Locate the cell with the specified text and output its (X, Y) center coordinate. 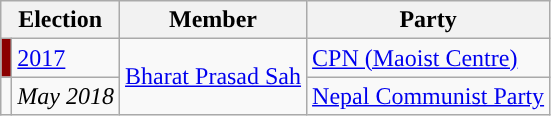
Nepal Communist Party (428, 96)
Election (60, 20)
2017 (66, 58)
Party (428, 20)
CPN (Maoist Centre) (428, 58)
Bharat Prasad Sah (214, 77)
Member (214, 20)
May 2018 (66, 96)
